From the cell containing the given text, extract its center point as [X, Y] coordinate. 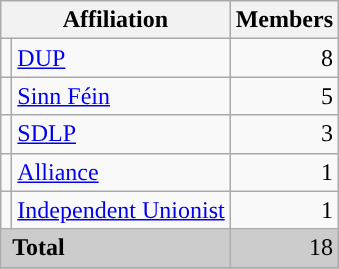
Total [116, 248]
Members [284, 20]
Affiliation [116, 20]
DUP [121, 58]
SDLP [121, 134]
5 [284, 96]
Independent Unionist [121, 210]
Alliance [121, 172]
3 [284, 134]
18 [284, 248]
8 [284, 58]
Sinn Féin [121, 96]
